Scan for the cell matching the given text and deliver its [x, y] coordinate at center. 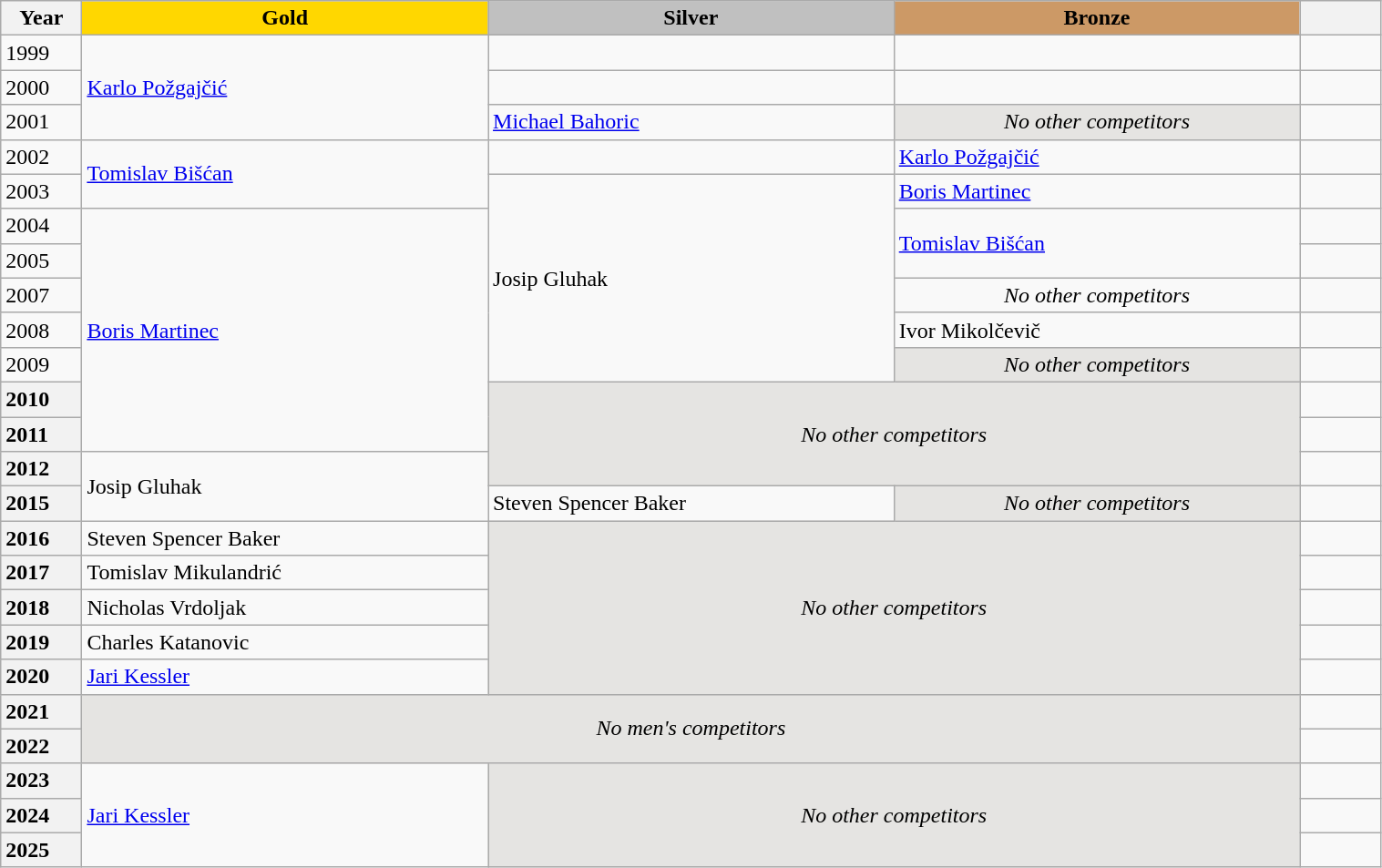
2018 [42, 608]
2017 [42, 573]
Charles Katanovic [285, 642]
2022 [42, 746]
No men's competitors [691, 729]
Ivor Mikolčevič [1097, 330]
Michael Bahoric [691, 122]
2010 [42, 399]
Nicholas Vrdoljak [285, 608]
Gold [285, 18]
2020 [42, 677]
1999 [42, 53]
2024 [42, 815]
Year [42, 18]
2012 [42, 469]
2005 [42, 260]
2000 [42, 87]
Tomislav Mikulandrić [285, 573]
2023 [42, 781]
Bronze [1097, 18]
2021 [42, 711]
2009 [42, 364]
2004 [42, 226]
2011 [42, 434]
2015 [42, 504]
2016 [42, 538]
2025 [42, 850]
2002 [42, 157]
2019 [42, 642]
Silver [691, 18]
2007 [42, 295]
2003 [42, 191]
2008 [42, 330]
2001 [42, 122]
